Detect which cell encompasses the target text, then output its [X, Y] center coordinate. 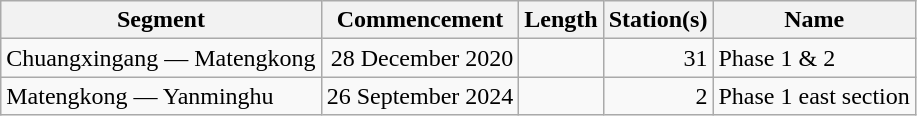
Length [561, 20]
2 [658, 96]
Phase 1 east section [814, 96]
Chuangxingang — Matengkong [161, 58]
Name [814, 20]
31 [658, 58]
Matengkong — Yanminghu [161, 96]
Station(s) [658, 20]
26 September 2024 [420, 96]
Segment [161, 20]
28 December 2020 [420, 58]
Commencement [420, 20]
Phase 1 & 2 [814, 58]
